Search for the cell housing the specified text and yield its (X, Y) center coordinate. 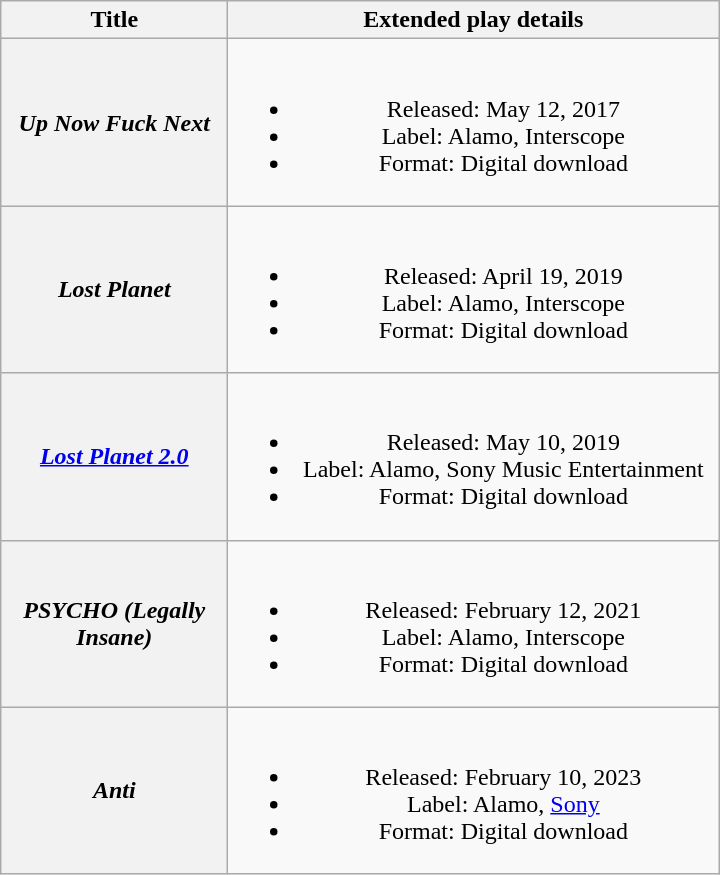
Lost Planet 2.0 (114, 456)
Released: February 10, 2023Label: Alamo, SonyFormat: Digital download (474, 790)
Lost Planet (114, 290)
Released: May 12, 2017Label: Alamo, InterscopeFormat: Digital download (474, 122)
Title (114, 20)
Released: April 19, 2019Label: Alamo, InterscopeFormat: Digital download (474, 290)
PSYCHO (Legally Insane) (114, 624)
Released: May 10, 2019Label: Alamo, Sony Music EntertainmentFormat: Digital download (474, 456)
Released: February 12, 2021Label: Alamo, InterscopeFormat: Digital download (474, 624)
Extended play details (474, 20)
Anti (114, 790)
Up Now Fuck Next (114, 122)
